Pinpoint the cell where the given text exists, returning its [x, y] midpoint coordinate. 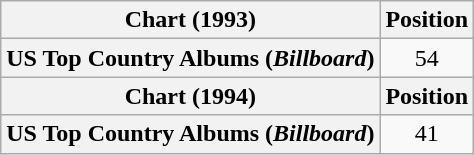
41 [427, 134]
Chart (1994) [190, 96]
Chart (1993) [190, 20]
54 [427, 58]
